Return (X, Y) of the center of cell containing provided text 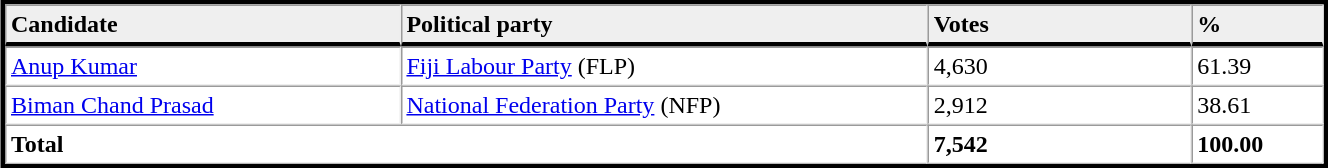
% (1257, 25)
Candidate (202, 25)
Biman Chand Prasad (202, 106)
National Federation Party (NFP) (664, 106)
Political party (664, 25)
38.61 (1257, 106)
Votes (1060, 25)
Anup Kumar (202, 66)
61.39 (1257, 66)
Fiji Labour Party (FLP) (664, 66)
7,542 (1060, 144)
2,912 (1060, 106)
Total (466, 144)
100.00 (1257, 144)
4,630 (1060, 66)
